Search for the cell housing the specified text and yield its [X, Y] center coordinate. 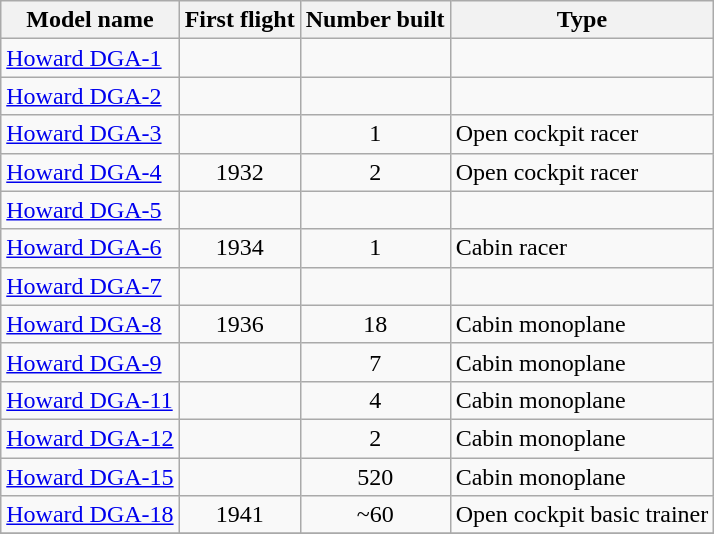
Howard DGA-18 [90, 515]
Howard DGA-9 [90, 362]
1941 [240, 515]
Howard DGA-11 [90, 400]
Howard DGA-15 [90, 477]
Cabin racer [582, 248]
1934 [240, 248]
~60 [375, 515]
Howard DGA-2 [90, 96]
Number built [375, 20]
1932 [240, 172]
Howard DGA-12 [90, 438]
Open cockpit basic trainer [582, 515]
4 [375, 400]
Howard DGA-6 [90, 248]
1936 [240, 324]
Type [582, 20]
Model name [90, 20]
18 [375, 324]
Howard DGA-5 [90, 210]
520 [375, 477]
Howard DGA-1 [90, 58]
Howard DGA-7 [90, 286]
7 [375, 362]
Howard DGA-8 [90, 324]
Howard DGA-3 [90, 134]
Howard DGA-4 [90, 172]
First flight [240, 20]
